Locate the cell with the specified text and output its (X, Y) center coordinate. 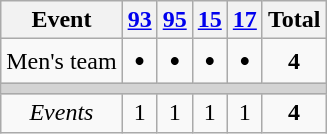
17 (244, 20)
15 (210, 20)
Events (62, 113)
93 (140, 20)
95 (174, 20)
Men's team (62, 61)
Event (62, 20)
Total (294, 20)
